Output the [X, Y] coordinate of the center of the cell containing the given text.  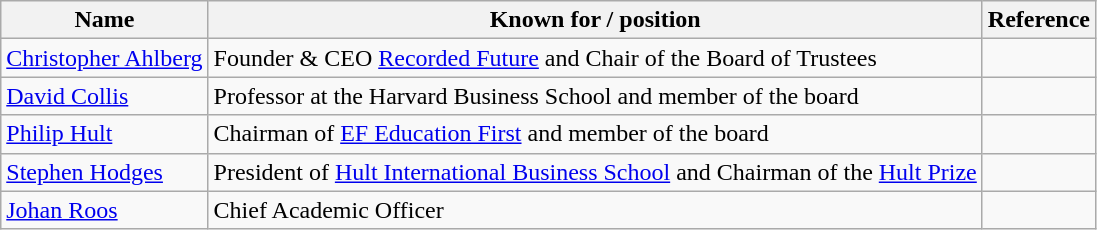
David Collis [104, 96]
Johan Roos [104, 210]
Stephen Hodges [104, 172]
Professor at the Harvard Business School and member of the board [595, 96]
President of Hult International Business School and Chairman of the Hult Prize [595, 172]
Reference [1038, 20]
Chairman of EF Education First and member of the board [595, 134]
Christopher Ahlberg [104, 58]
Name [104, 20]
Philip Hult [104, 134]
Chief Academic Officer [595, 210]
Known for / position [595, 20]
Founder & CEO Recorded Future and Chair of the Board of Trustees [595, 58]
